Return [X, Y] of the center of cell containing provided text 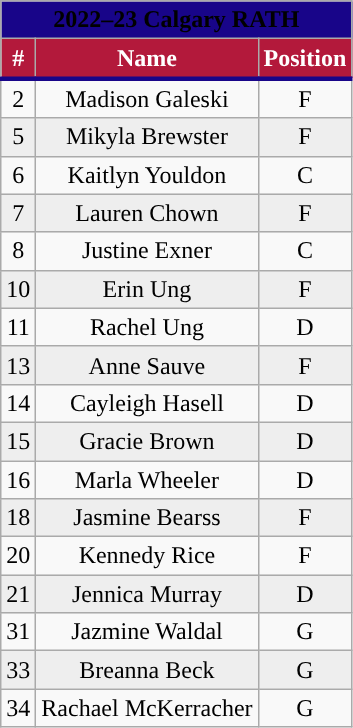
18 [18, 518]
Erin Ung [147, 289]
8 [18, 251]
33 [18, 670]
11 [18, 327]
Gracie Brown [147, 441]
Lauren Chown [147, 213]
13 [18, 365]
16 [18, 479]
Anne Sauve [147, 365]
Cayleigh Hasell [147, 403]
Madison Galeski [147, 98]
Kennedy Rice [147, 556]
34 [18, 708]
Breanna Beck [147, 670]
Kaitlyn Youldon [147, 175]
7 [18, 213]
Rachael McKerracher [147, 708]
Jasmine Bearss [147, 518]
15 [18, 441]
10 [18, 289]
6 [18, 175]
Position [305, 59]
5 [18, 137]
Justine Exner [147, 251]
Marla Wheeler [147, 479]
21 [18, 594]
Mikyla Brewster [147, 137]
Jazmine Waldal [147, 632]
14 [18, 403]
Name [147, 59]
Jennica Murray [147, 594]
2022–23 Calgary RATH [176, 20]
2 [18, 98]
20 [18, 556]
31 [18, 632]
Rachel Ung [147, 327]
# [18, 59]
